Pinpoint the cell where the given text exists, returning its (x, y) midpoint coordinate. 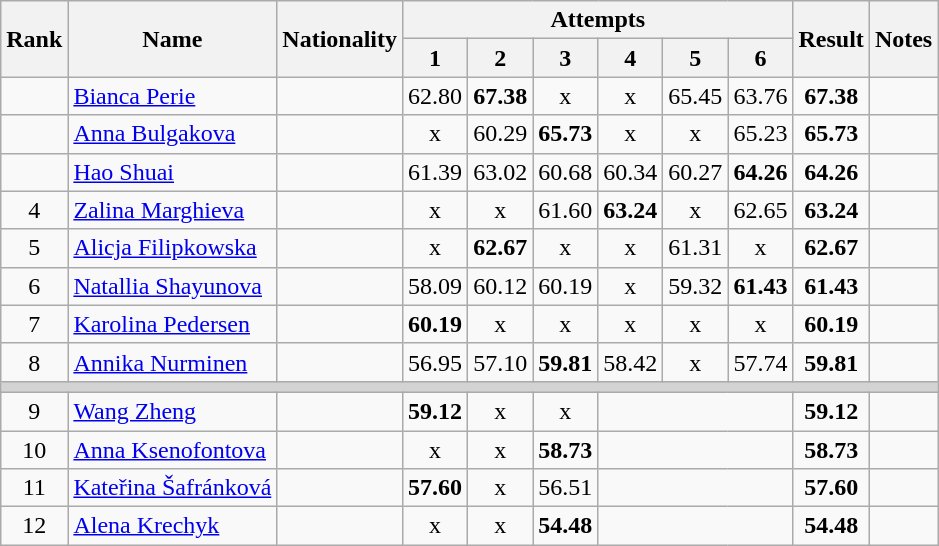
Result (831, 39)
62.80 (436, 96)
Karolina Pedersen (172, 324)
11 (34, 488)
61.39 (436, 172)
Anna Ksenofontova (172, 449)
Notes (903, 39)
Bianca Perie (172, 96)
57.10 (500, 362)
56.51 (566, 488)
Zalina Marghieva (172, 210)
65.23 (760, 134)
Annika Nurminen (172, 362)
63.76 (760, 96)
9 (34, 411)
Natallia Shayunova (172, 286)
Anna Bulgakova (172, 134)
3 (566, 58)
10 (34, 449)
58.09 (436, 286)
2 (500, 58)
58.42 (630, 362)
Attempts (598, 20)
Alena Krechyk (172, 526)
Name (172, 39)
65.45 (696, 96)
1 (436, 58)
60.68 (566, 172)
7 (34, 324)
61.60 (566, 210)
60.27 (696, 172)
59.32 (696, 286)
Alicja Filipkowska (172, 248)
61.31 (696, 248)
8 (34, 362)
63.02 (500, 172)
60.34 (630, 172)
56.95 (436, 362)
57.74 (760, 362)
Wang Zheng (172, 411)
60.29 (500, 134)
12 (34, 526)
Hao Shuai (172, 172)
60.12 (500, 286)
Rank (34, 39)
62.65 (760, 210)
Nationality (340, 39)
Kateřina Šafránková (172, 488)
